Identify which cell holds the provided text, then report its [X, Y] central coordinate. 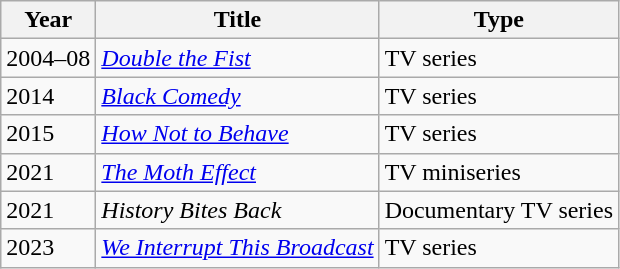
Title [238, 20]
We Interrupt This Broadcast [238, 248]
2014 [48, 96]
Type [498, 20]
Documentary TV series [498, 210]
How Not to Behave [238, 134]
2004–08 [48, 58]
2015 [48, 134]
2023 [48, 248]
Year [48, 20]
History Bites Back [238, 210]
TV miniseries [498, 172]
Double the Fist [238, 58]
Black Comedy [238, 96]
The Moth Effect [238, 172]
